Capture the cell that displays the provided text and extract its [x, y] central coordinate. 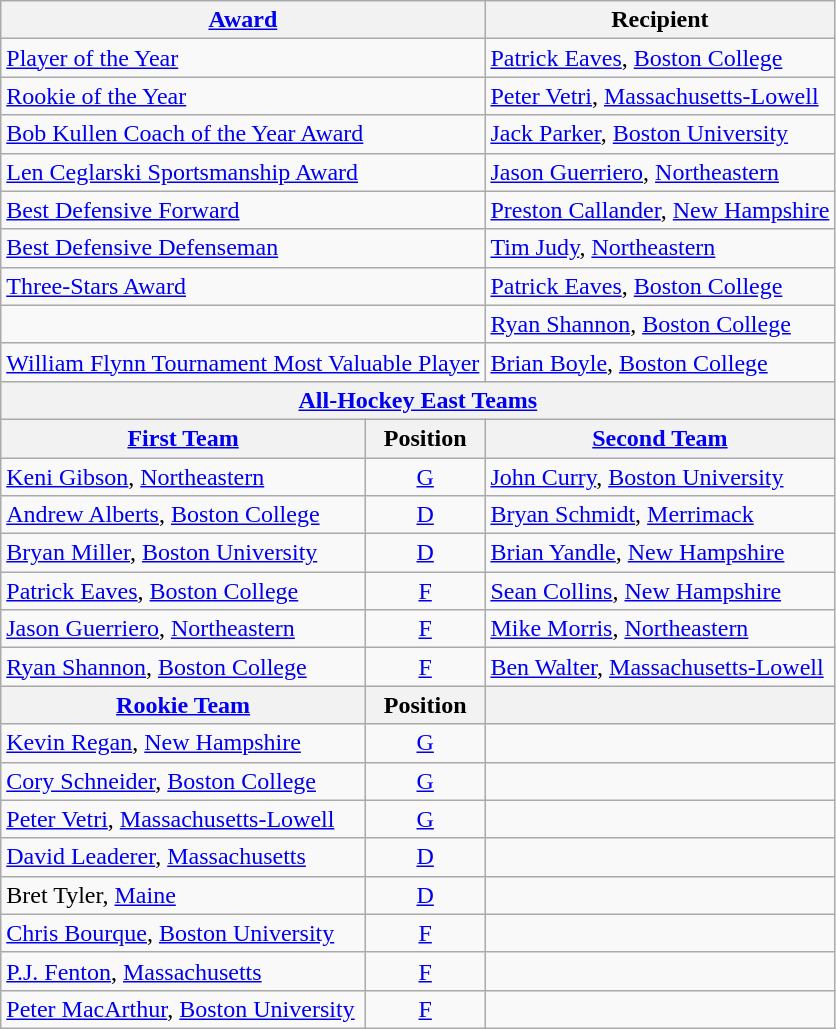
P.J. Fenton, Massachusetts [184, 971]
Mike Morris, Northeastern [660, 629]
Award [243, 20]
Bryan Schmidt, Merrimack [660, 515]
John Curry, Boston University [660, 477]
All-Hockey East Teams [418, 400]
Ben Walter, Massachusetts-Lowell [660, 667]
Bryan Miller, Boston University [184, 553]
Keni Gibson, Northeastern [184, 477]
Recipient [660, 20]
First Team [184, 438]
Cory Schneider, Boston College [184, 781]
Best Defensive Defenseman [243, 248]
Andrew Alberts, Boston College [184, 515]
Rookie of the Year [243, 96]
Peter MacArthur, Boston University [184, 1009]
Chris Bourque, Boston University [184, 933]
Preston Callander, New Hampshire [660, 210]
Kevin Regan, New Hampshire [184, 743]
Three-Stars Award [243, 286]
Player of the Year [243, 58]
Bob Kullen Coach of the Year Award [243, 134]
Rookie Team [184, 705]
Brian Yandle, New Hampshire [660, 553]
Brian Boyle, Boston College [660, 362]
Second Team [660, 438]
Tim Judy, Northeastern [660, 248]
Jack Parker, Boston University [660, 134]
David Leaderer, Massachusetts [184, 857]
Best Defensive Forward [243, 210]
Len Ceglarski Sportsmanship Award [243, 172]
Sean Collins, New Hampshire [660, 591]
Bret Tyler, Maine [184, 895]
William Flynn Tournament Most Valuable Player [243, 362]
